From the cell containing the given text, extract its center point as [X, Y] coordinate. 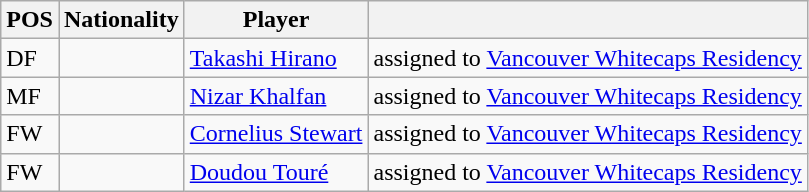
Cornelius Stewart [276, 134]
Player [276, 20]
Nizar Khalfan [276, 96]
Takashi Hirano [276, 58]
DF [30, 58]
Doudou Touré [276, 172]
MF [30, 96]
Nationality [121, 20]
POS [30, 20]
